Extract the (X, Y) coordinate from the center of the cell holding the provided text.  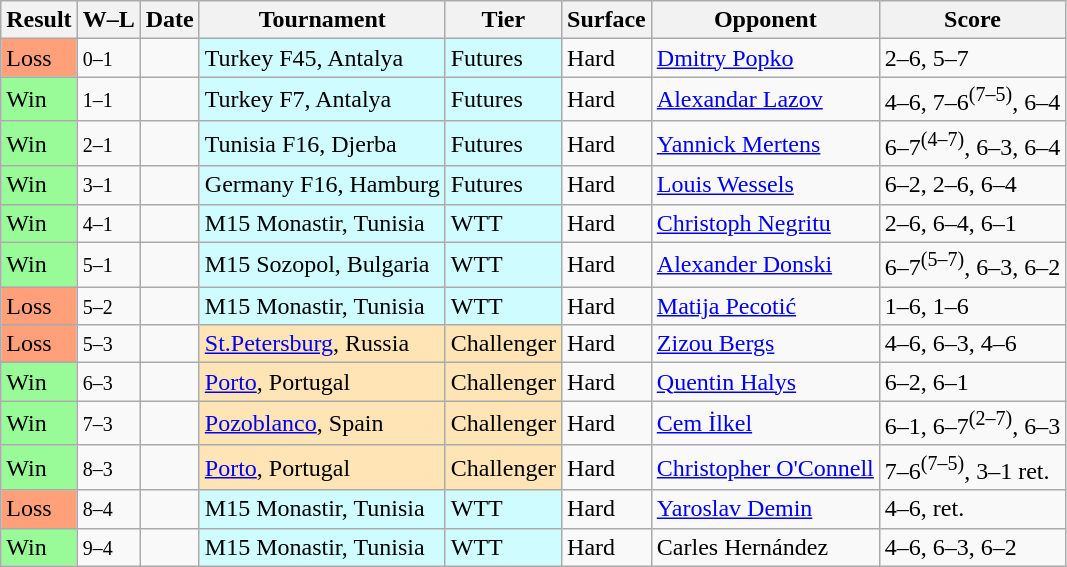
Carles Hernández (765, 547)
7–6(7–5), 3–1 ret. (972, 468)
St.Petersburg, Russia (322, 344)
Turkey F45, Antalya (322, 58)
Tier (503, 20)
6–2, 2–6, 6–4 (972, 185)
Zizou Bergs (765, 344)
Opponent (765, 20)
Tournament (322, 20)
M15 Sozopol, Bulgaria (322, 264)
Matija Pecotić (765, 306)
Alexander Donski (765, 264)
2–6, 6–4, 6–1 (972, 223)
9–4 (108, 547)
Surface (607, 20)
Dmitry Popko (765, 58)
Turkey F7, Antalya (322, 100)
Result (39, 20)
Yannick Mertens (765, 144)
Score (972, 20)
4–6, 7–6(7–5), 6–4 (972, 100)
1–1 (108, 100)
Louis Wessels (765, 185)
1–6, 1–6 (972, 306)
8–3 (108, 468)
3–1 (108, 185)
Yaroslav Demin (765, 509)
7–3 (108, 424)
4–6, 6–3, 4–6 (972, 344)
6–7(5–7), 6–3, 6–2 (972, 264)
2–6, 5–7 (972, 58)
5–2 (108, 306)
Pozoblanco, Spain (322, 424)
6–2, 6–1 (972, 382)
5–1 (108, 264)
W–L (108, 20)
4–1 (108, 223)
Date (170, 20)
Cem İlkel (765, 424)
2–1 (108, 144)
Christopher O'Connell (765, 468)
6–3 (108, 382)
Quentin Halys (765, 382)
Germany F16, Hamburg (322, 185)
5–3 (108, 344)
6–7(4–7), 6–3, 6–4 (972, 144)
4–6, 6–3, 6–2 (972, 547)
Alexandar Lazov (765, 100)
Christoph Negritu (765, 223)
4–6, ret. (972, 509)
6–1, 6–7(2–7), 6–3 (972, 424)
Tunisia F16, Djerba (322, 144)
8–4 (108, 509)
0–1 (108, 58)
